Capture the cell that displays the provided text and extract its [X, Y] central coordinate. 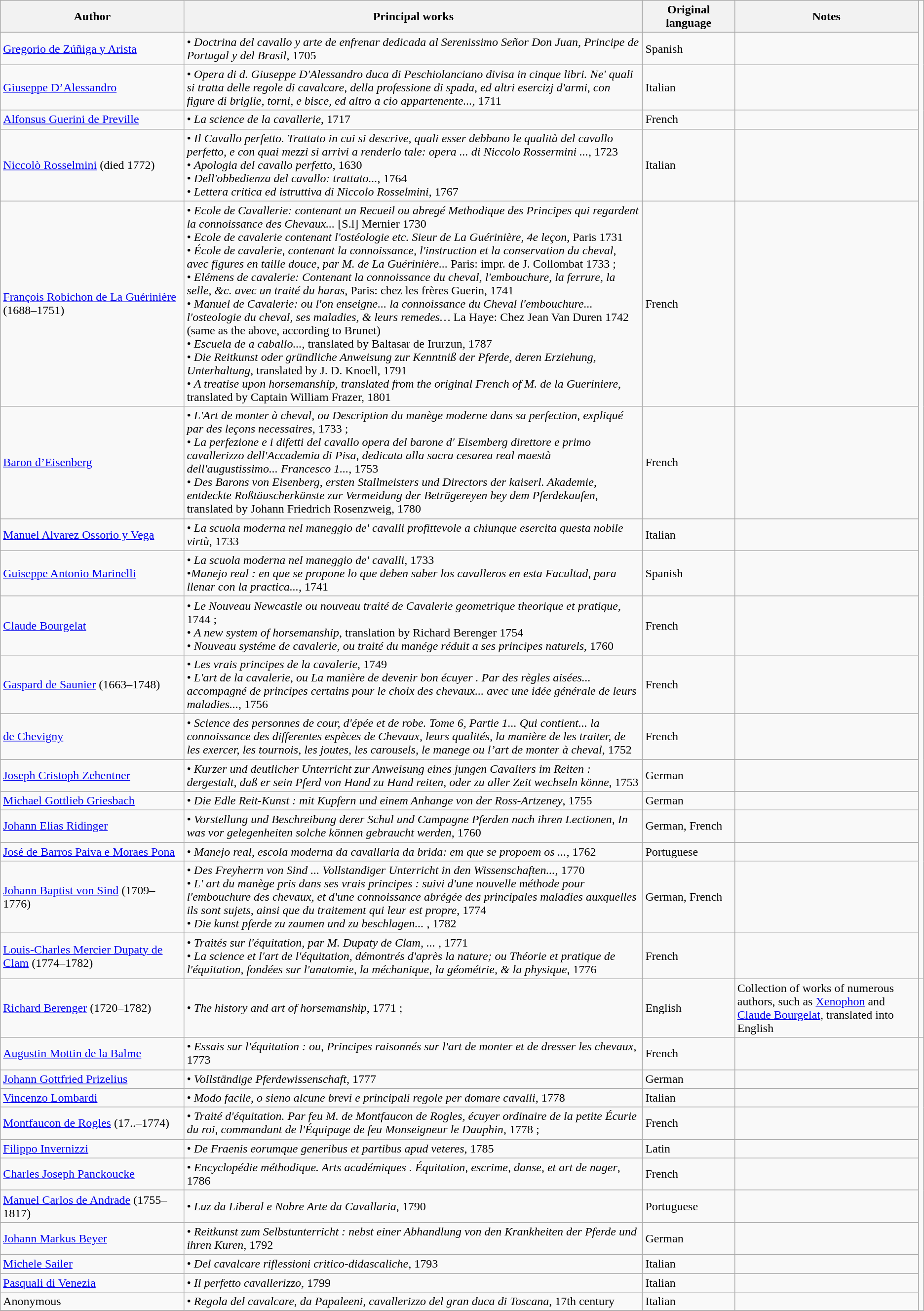
• Essais sur l'équitation : ou, Principes raisonnés sur l'art de monter et de dresser les chevaux, 1773 [414, 1054]
English [689, 1008]
Johann Elias Ridinger [92, 827]
Baron d’Eisenberg [92, 462]
• Encyclopédie méthodique. Arts académiques . Équitation, escrime, danse, et art de nager, 1786 [414, 1174]
Michele Sailer [92, 1264]
Gaspard de Saunier (1663–1748) [92, 684]
• Luz da Liberal e Nobre Arte da Cavallaria, 1790 [414, 1206]
Original language [689, 17]
Collection of works of numerous authors, such as Xenophon and Claude Bourgelat, translated into English [826, 1008]
Johann Baptist von Sind (1709–1776) [92, 897]
• Modo facile, o sieno alcune brevi e principali regole per domare cavalli, 1778 [414, 1098]
• Vorstellung und Beschreibung derer Schul und Campagne Pferden nach ihren Lectionen, In was vor gelegenheiten solche können gebraucht werden, 1760 [414, 827]
Manuel Alvarez Ossorio y Vega [92, 534]
• Reitkunst zum Selbstunterricht : nebst einer Abhandlung von den Krankheiten der Pferde und ihren Kuren, 1792 [414, 1238]
de Chevigny [92, 736]
Latin [689, 1149]
François Robichon de La Guérinière (1688–1751) [92, 304]
• Vollständige Pferdewissenschaft, 1777 [414, 1079]
Joseph Cristoph Zehentner [92, 775]
• Manejo real, escola moderna da cavallaria da brida: em que se propoem os ..., 1762 [414, 852]
• Il perfetto cavallerizzo, 1799 [414, 1282]
Notes [826, 17]
Guiseppe Antonio Marinelli [92, 573]
Vincenzo Lombardi [92, 1098]
• Regola del cavalcare, da Papaleeni, cavallerizzo del gran duca di Toscana, 17th century [414, 1302]
• Del cavalcare riflessioni critico-didascaliche, 1793 [414, 1264]
Filippo Invernizzi [92, 1149]
Charles Joseph Panckoucke [92, 1174]
• La scuola moderna nel maneggio de' cavalli profittevole a chiunque esercita questa nobile virtù, 1733 [414, 534]
Augustin Mottin de la Balme [92, 1054]
Michael Gottlieb Griesbach [92, 801]
Johann Gottfried Prizelius [92, 1079]
Louis-Charles Mercier Dupaty de Clam (1774–1782) [92, 956]
• The history and art of horsemanship, 1771 ; [414, 1008]
Claude Bourgelat [92, 625]
Giuseppe D’Alessandro [92, 87]
Richard Berenger (1720–1782) [92, 1008]
Author [92, 17]
José de Barros Paiva e Moraes Pona [92, 852]
Manuel Carlos de Andrade (1755–1817) [92, 1206]
Montfaucon de Rogles (17..–1774) [92, 1123]
Pasquali di Venezia [92, 1282]
Niccolò Rosselmini (died 1772) [92, 165]
Anonymous [92, 1302]
Alfonsus Guerini de Preville [92, 119]
Principal works [414, 17]
• De Fraenis eorumque generibus et partibus apud veteres, 1785 [414, 1149]
• Die Edle Reit-Kunst : mit Kupfern und einem Anhange von der Ross-Artzeney, 1755 [414, 801]
Gregorio de Zúñiga y Arista [92, 48]
Johann Markus Beyer [92, 1238]
• Doctrina del cavallo y arte de enfrenar dedicada al Serenissimo Señor Don Juan, Principe de Portugal y del Brasil, 1705 [414, 48]
• La science de la cavallerie, 1717 [414, 119]
